Pinpoint the cell where the given text exists, returning its (x, y) midpoint coordinate. 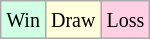
Win (24, 20)
Draw (72, 20)
Loss (126, 20)
